Search for the cell housing the specified text and yield its (x, y) center coordinate. 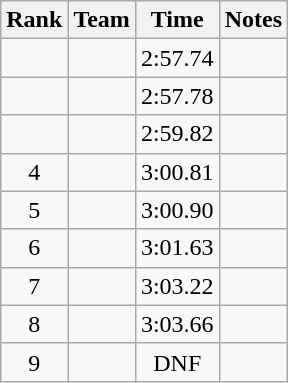
3:00.81 (177, 172)
2:57.74 (177, 58)
4 (34, 172)
9 (34, 362)
DNF (177, 362)
2:59.82 (177, 134)
3:03.22 (177, 286)
6 (34, 248)
Rank (34, 20)
Notes (253, 20)
Team (102, 20)
3:01.63 (177, 248)
2:57.78 (177, 96)
7 (34, 286)
Time (177, 20)
3:03.66 (177, 324)
3:00.90 (177, 210)
5 (34, 210)
8 (34, 324)
